Search for the cell housing the specified text and yield its [X, Y] center coordinate. 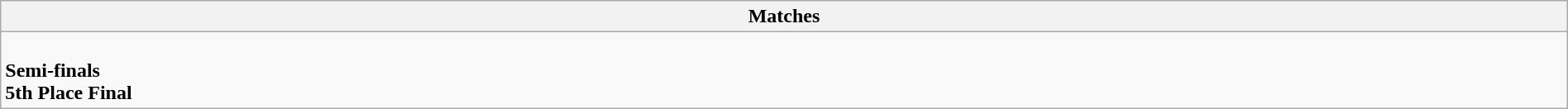
Semi-finals 5th Place Final [784, 70]
Matches [784, 17]
